Detect which cell encompasses the target text, then output its (x, y) center coordinate. 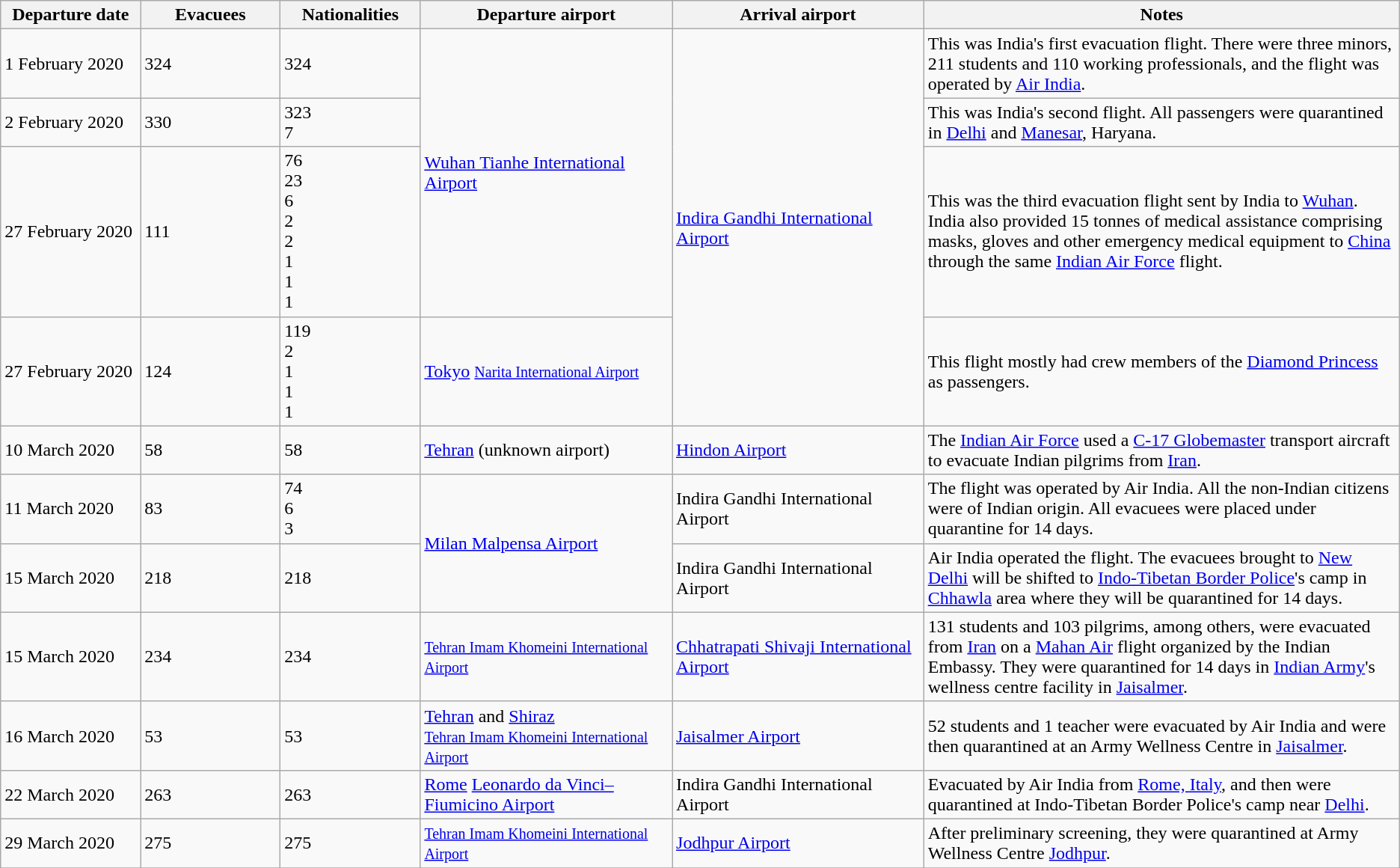
52 students and 1 teacher were evacuated by Air India and were then quarantined at an Army Wellness Centre in Jaisalmer. (1161, 736)
Milan Malpensa Airport (546, 543)
119 2 1 1 1 (350, 371)
Departure airport (546, 15)
2 February 2020 (70, 123)
Jodhpur Airport (799, 843)
Chhatrapati Shivaji International Airport (799, 657)
124 (211, 371)
Hindon Airport (799, 450)
22 March 2020 (70, 795)
Nationalities (350, 15)
10 March 2020 (70, 450)
11 March 2020 (70, 509)
Jaisalmer Airport (799, 736)
29 March 2020 (70, 843)
330 (211, 123)
Wuhan Tianhe International Airport (546, 173)
323 7 (350, 123)
Tokyo Narita International Airport (546, 371)
Notes (1161, 15)
The Indian Air Force used a C-17 Globemaster transport aircraft to evacuate Indian pilgrims from Iran. (1161, 450)
74 6 3 (350, 509)
After preliminary screening, they were quarantined at Army Wellness Centre Jodhpur. (1161, 843)
Tehran (unknown airport) (546, 450)
This flight mostly had crew members of the Diamond Princess as passengers. (1161, 371)
83 (211, 509)
76 23 6 2 2 1 1 1 (350, 232)
111 (211, 232)
Departure date (70, 15)
Evacuees (211, 15)
Rome Leonardo da Vinci–Fiumicino Airport (546, 795)
Tehran and ShirazTehran Imam Khomeini International Airport (546, 736)
Arrival airport (799, 15)
1 February 2020 (70, 64)
This was India's second flight. All passengers were quarantined in Delhi and Manesar, Haryana. (1161, 123)
16 March 2020 (70, 736)
Evacuated by Air India from Rome, Italy, and then were quarantined at Indo-Tibetan Border Police's camp near Delhi. (1161, 795)
The flight was operated by Air India. All the non-Indian citizens were of Indian origin. All evacuees were placed under quarantine for 14 days. (1161, 509)
